Pinpoint the cell where the given text exists, returning its (X, Y) midpoint coordinate. 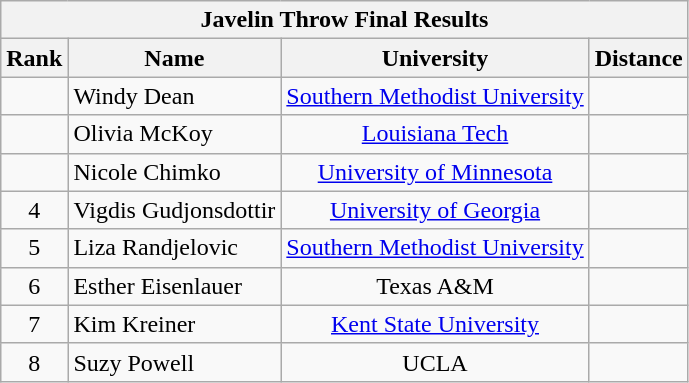
University (435, 58)
UCLA (435, 362)
7 (34, 324)
Esther Eisenlauer (174, 286)
Liza Randjelovic (174, 248)
Vigdis Gudjonsdottir (174, 210)
5 (34, 248)
Nicole Chimko (174, 172)
Distance (638, 58)
Kent State University (435, 324)
4 (34, 210)
Texas A&M (435, 286)
Rank (34, 58)
8 (34, 362)
Suzy Powell (174, 362)
Olivia McKoy (174, 134)
University of Georgia (435, 210)
University of Minnesota (435, 172)
Windy Dean (174, 96)
Javelin Throw Final Results (345, 20)
Kim Kreiner (174, 324)
Louisiana Tech (435, 134)
Name (174, 58)
6 (34, 286)
